Find where the given text appears and provide that cell's center as (x, y) coordinate. 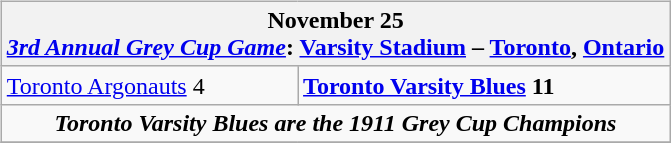
Toronto Argonauts 4 (149, 85)
Toronto Varsity Blues are the 1911 Grey Cup Champions (336, 123)
November 253rd Annual Grey Cup Game: Varsity Stadium – Toronto, Ontario (336, 34)
Toronto Varsity Blues 11 (484, 85)
